Provide the (x, y) coordinate of the cell's center where the given text is located.  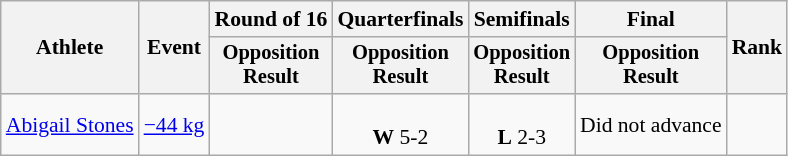
Semifinals (522, 19)
Event (174, 48)
Rank (758, 48)
Athlete (70, 48)
Quarterfinals (400, 19)
Did not advance (651, 124)
L 2-3 (522, 124)
Abigail Stones (70, 124)
−44 kg (174, 124)
W 5-2 (400, 124)
Final (651, 19)
Round of 16 (270, 19)
